Scan for the cell matching the given text and deliver its [X, Y] coordinate at center. 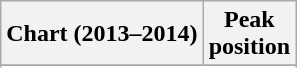
Chart (2013–2014) [102, 34]
Peakposition [249, 34]
